Identify which cell holds the provided text, then report its (x, y) central coordinate. 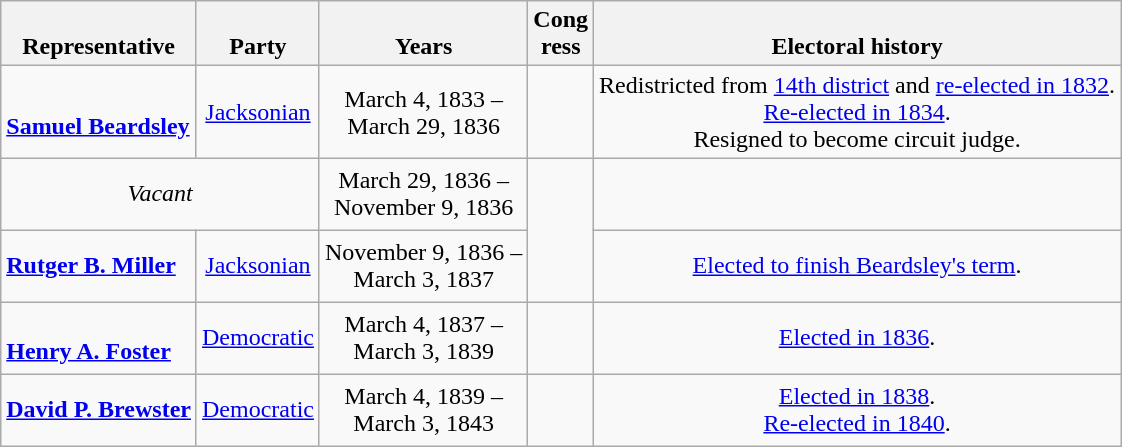
Elected in 1838.Re-elected in 1840. (858, 410)
Electoral history (858, 34)
Representative (99, 34)
Rutger B. Miller (99, 266)
Samuel Beardsley (99, 112)
Elected in 1836. (858, 338)
March 4, 1833 –March 29, 1836 (423, 112)
Henry A. Foster (99, 338)
March 29, 1836 –November 9, 1836 (423, 194)
March 4, 1837 –March 3, 1839 (423, 338)
Congress (561, 34)
Vacant (160, 194)
Years (423, 34)
March 4, 1839 –March 3, 1843 (423, 410)
Elected to finish Beardsley's term. (858, 266)
Redistricted from 14th district and re-elected in 1832.Re-elected in 1834.Resigned to become circuit judge. (858, 112)
David P. Brewster (99, 410)
Party (258, 34)
November 9, 1836 –March 3, 1837 (423, 266)
